Scan for the cell matching the given text and deliver its [x, y] coordinate at center. 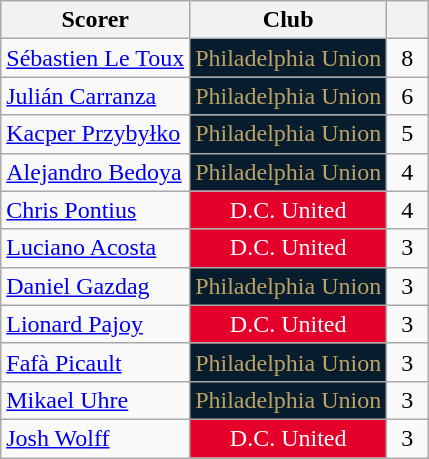
5 [408, 134]
Scorer [96, 20]
Chris Pontius [96, 210]
Club [288, 20]
Julián Carranza [96, 96]
Sébastien Le Toux [96, 58]
Luciano Acosta [96, 248]
6 [408, 96]
Mikael Uhre [96, 400]
Daniel Gazdag [96, 286]
Josh Wolff [96, 438]
Fafà Picault [96, 362]
Kacper Przybyłko [96, 134]
8 [408, 58]
Alejandro Bedoya [96, 172]
Lionard Pajoy [96, 324]
